Output the [x, y] coordinate of the center of the cell containing the given text.  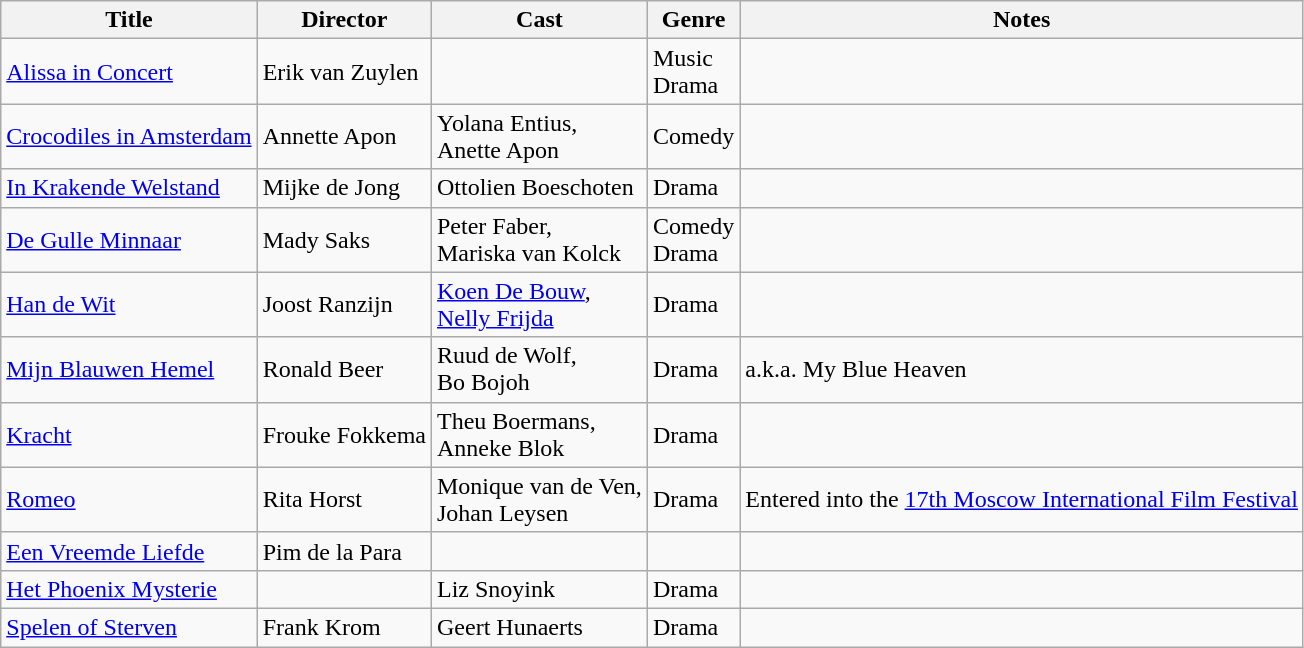
Mijke de Jong [344, 188]
Mady Saks [344, 240]
ComedyDrama [693, 240]
Annette Apon [344, 136]
De Gulle Minnaar [129, 240]
Theu Boermans,Anneke Blok [539, 434]
Monique van de Ven,Johan Leysen [539, 500]
Peter Faber,Mariska van Kolck [539, 240]
Liz Snoyink [539, 589]
Romeo [129, 500]
Crocodiles in Amsterdam [129, 136]
Pim de la Para [344, 551]
Rita Horst [344, 500]
Han de Wit [129, 304]
a.k.a. My Blue Heaven [1022, 370]
Frouke Fokkema [344, 434]
Een Vreemde Liefde [129, 551]
Director [344, 20]
Joost Ranzijn [344, 304]
Genre [693, 20]
Cast [539, 20]
Yolana Entius,Anette Apon [539, 136]
Kracht [129, 434]
Notes [1022, 20]
Het Phoenix Mysterie [129, 589]
Alissa in Concert [129, 72]
Ronald Beer [344, 370]
Comedy [693, 136]
Koen De Bouw,Nelly Frijda [539, 304]
Erik van Zuylen [344, 72]
Entered into the 17th Moscow International Film Festival [1022, 500]
Mijn Blauwen Hemel [129, 370]
Ruud de Wolf,Bo Bojoh [539, 370]
Title [129, 20]
Frank Krom [344, 627]
Spelen of Sterven [129, 627]
Ottolien Boeschoten [539, 188]
Geert Hunaerts [539, 627]
MusicDrama [693, 72]
In Krakende Welstand [129, 188]
